Return the (X, Y) coordinate for the center point of the cell that contains the specified text.  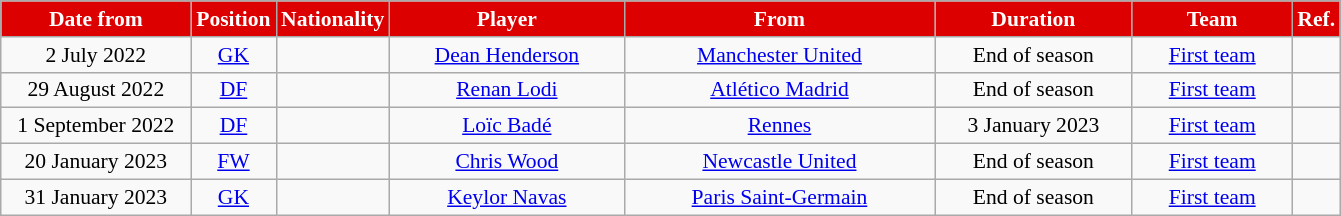
FW (234, 162)
Manchester United (779, 55)
Position (234, 19)
Newcastle United (779, 162)
Loïc Badé (506, 126)
Date from (96, 19)
1 September 2022 (96, 126)
Duration (1034, 19)
20 January 2023 (96, 162)
Player (506, 19)
Dean Henderson (506, 55)
3 January 2023 (1034, 126)
Team (1212, 19)
Atlético Madrid (779, 90)
Paris Saint-Germain (779, 197)
31 January 2023 (96, 197)
Renan Lodi (506, 90)
Rennes (779, 126)
Nationality (332, 19)
2 July 2022 (96, 55)
Keylor Navas (506, 197)
Chris Wood (506, 162)
Ref. (1316, 19)
29 August 2022 (96, 90)
From (779, 19)
